Search for the cell housing the specified text and yield its [X, Y] center coordinate. 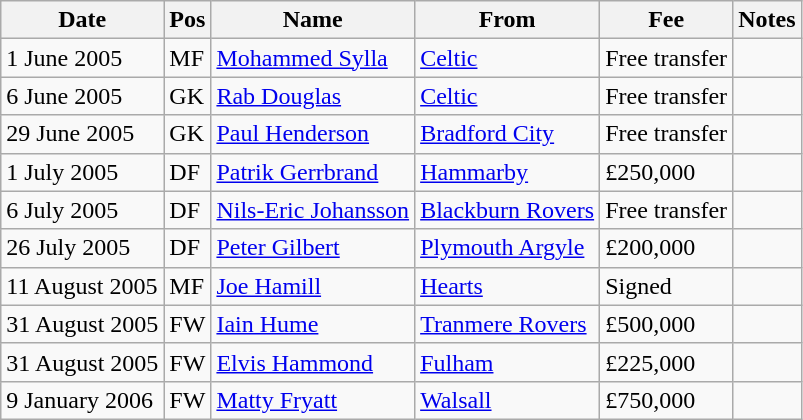
6 July 2005 [82, 210]
Peter Gilbert [313, 248]
Matty Fryatt [313, 400]
£500,000 [666, 324]
Joe Hamill [313, 286]
Plymouth Argyle [508, 248]
29 June 2005 [82, 134]
Fulham [508, 362]
Hearts [508, 286]
Signed [666, 286]
Hammarby [508, 172]
Fee [666, 20]
1 June 2005 [82, 58]
6 June 2005 [82, 96]
Mohammed Sylla [313, 58]
Elvis Hammond [313, 362]
£200,000 [666, 248]
Nils-Eric Johansson [313, 210]
Notes [767, 20]
From [508, 20]
Bradford City [508, 134]
9 January 2006 [82, 400]
Patrik Gerrbrand [313, 172]
Date [82, 20]
£250,000 [666, 172]
Blackburn Rovers [508, 210]
11 August 2005 [82, 286]
Walsall [508, 400]
£750,000 [666, 400]
£225,000 [666, 362]
Rab Douglas [313, 96]
Tranmere Rovers [508, 324]
26 July 2005 [82, 248]
Iain Hume [313, 324]
Pos [188, 20]
1 July 2005 [82, 172]
Paul Henderson [313, 134]
Name [313, 20]
